Detect which cell encompasses the target text, then output its (x, y) center coordinate. 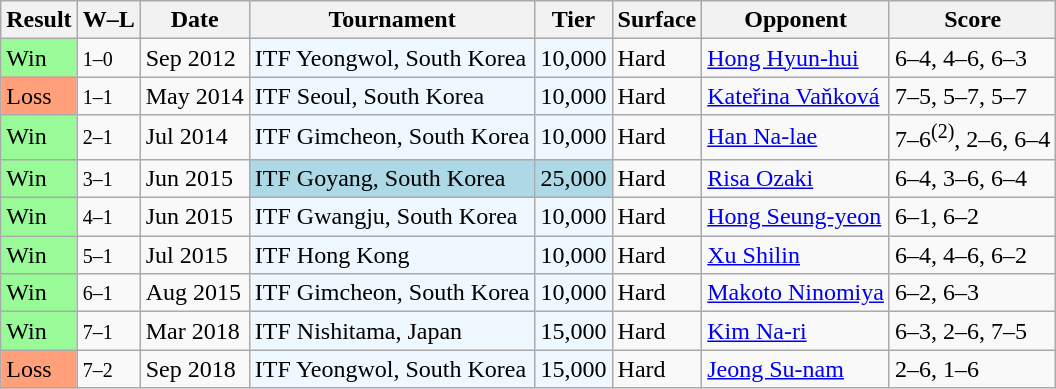
6–3, 2–6, 7–5 (972, 331)
6–4, 3–6, 6–4 (972, 178)
W–L (108, 20)
ITF Hong Kong (392, 255)
7–1 (108, 331)
Jeong Su-nam (796, 369)
Aug 2015 (194, 293)
May 2014 (194, 96)
6–4, 4–6, 6–2 (972, 255)
Result (39, 20)
7–2 (108, 369)
ITF Gwangju, South Korea (392, 217)
4–1 (108, 217)
7–6(2), 2–6, 6–4 (972, 138)
Kateřina Vaňková (796, 96)
6–1, 6–2 (972, 217)
Risa Ozaki (796, 178)
7–5, 5–7, 5–7 (972, 96)
Han Na-lae (796, 138)
Hong Seung-yeon (796, 217)
Sep 2018 (194, 369)
2–1 (108, 138)
6–1 (108, 293)
Jul 2015 (194, 255)
ITF Goyang, South Korea (392, 178)
5–1 (108, 255)
Surface (657, 20)
Date (194, 20)
6–2, 6–3 (972, 293)
Xu Shilin (796, 255)
1–0 (108, 58)
Hong Hyun-hui (796, 58)
ITF Nishitama, Japan (392, 331)
Opponent (796, 20)
Score (972, 20)
Kim Na-ri (796, 331)
6–4, 4–6, 6–3 (972, 58)
ITF Seoul, South Korea (392, 96)
Sep 2012 (194, 58)
Jul 2014 (194, 138)
1–1 (108, 96)
Mar 2018 (194, 331)
Makoto Ninomiya (796, 293)
25,000 (574, 178)
3–1 (108, 178)
Tier (574, 20)
Tournament (392, 20)
2–6, 1–6 (972, 369)
